Capture the cell that displays the provided text and extract its [X, Y] central coordinate. 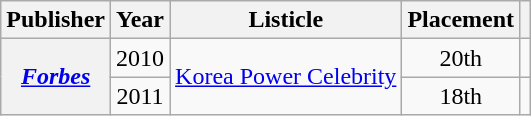
Year [140, 20]
Forbes [56, 77]
Publisher [56, 20]
2010 [140, 58]
18th [461, 96]
Listicle [286, 20]
Placement [461, 20]
2011 [140, 96]
20th [461, 58]
Korea Power Celebrity [286, 77]
